From the cell containing the given text, extract its center point as (x, y) coordinate. 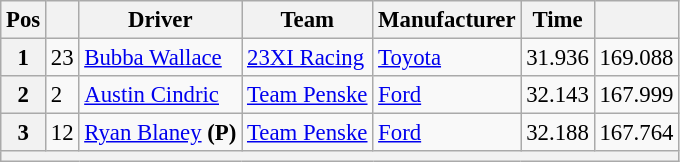
Time (558, 20)
Driver (160, 20)
12 (62, 133)
167.764 (636, 133)
Team (308, 20)
Bubba Wallace (160, 58)
Toyota (447, 58)
Austin Cindric (160, 95)
169.088 (636, 58)
3 (24, 133)
31.936 (558, 58)
Pos (24, 20)
1 (24, 58)
Manufacturer (447, 20)
32.188 (558, 133)
167.999 (636, 95)
23XI Racing (308, 58)
23 (62, 58)
32.143 (558, 95)
Ryan Blaney (P) (160, 133)
